From the cell containing the given text, extract its center point as (X, Y) coordinate. 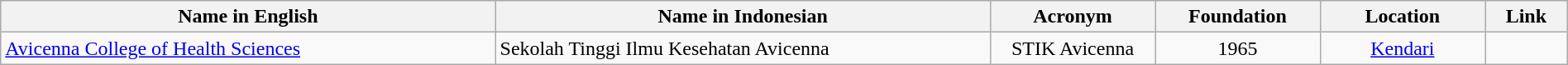
Acronym (1072, 17)
Location (1403, 17)
Link (1527, 17)
Name in Indonesian (743, 17)
STIK Avicenna (1072, 48)
Avicenna College of Health Sciences (248, 48)
Sekolah Tinggi Ilmu Kesehatan Avicenna (743, 48)
1965 (1237, 48)
Name in English (248, 17)
Kendari (1403, 48)
Foundation (1237, 17)
